Identify which cell holds the provided text, then report its (x, y) central coordinate. 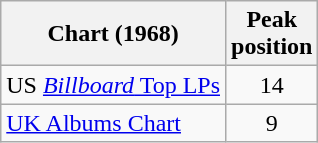
US Billboard Top LPs (114, 85)
9 (272, 123)
Peakposition (272, 34)
Chart (1968) (114, 34)
UK Albums Chart (114, 123)
14 (272, 85)
